Find where the given text appears and provide that cell's center as [X, Y] coordinate. 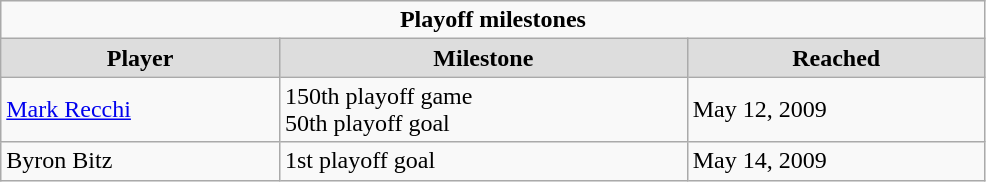
Mark Recchi [140, 110]
Milestone [483, 58]
Reached [836, 58]
Playoff milestones [493, 20]
150th playoff game50th playoff goal [483, 110]
May 14, 2009 [836, 161]
May 12, 2009 [836, 110]
Byron Bitz [140, 161]
1st playoff goal [483, 161]
Player [140, 58]
